Find where the given text appears and provide that cell's center as [X, Y] coordinate. 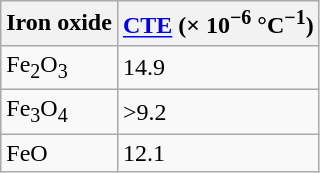
Fe2O3 [60, 67]
FeO [60, 153]
14.9 [218, 67]
Fe3O4 [60, 112]
>9.2 [218, 112]
12.1 [218, 153]
CTE (× 10−6 °C−1) [218, 24]
Iron oxide [60, 24]
